Output the (x, y) coordinate of the center of the cell containing the given text.  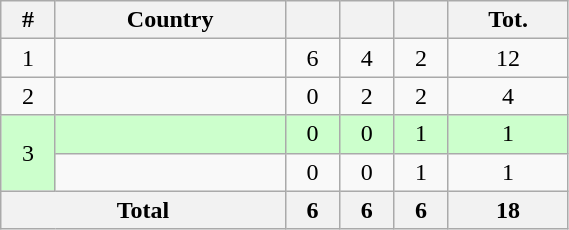
Tot. (508, 20)
Total (143, 210)
Country (170, 20)
18 (508, 210)
# (28, 20)
3 (28, 153)
12 (508, 58)
